Scan for the cell matching the given text and deliver its (X, Y) coordinate at center. 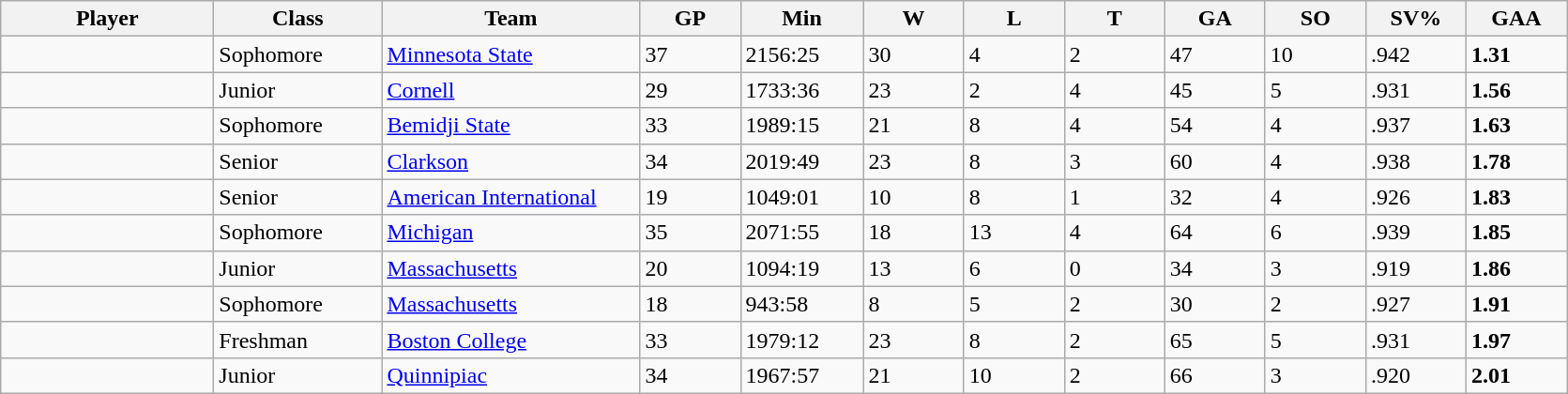
66 (1214, 375)
37 (691, 54)
1.85 (1516, 233)
1.31 (1516, 54)
Michigan (510, 233)
Minnesota State (510, 54)
Class (298, 19)
1.56 (1516, 90)
Clarkson (510, 161)
1733:36 (801, 90)
.920 (1415, 375)
45 (1214, 90)
W (914, 19)
65 (1214, 340)
60 (1214, 161)
2019:49 (801, 161)
GAA (1516, 19)
Boston College (510, 340)
2071:55 (801, 233)
.926 (1415, 197)
1979:12 (801, 340)
54 (1214, 126)
.937 (1415, 126)
1.91 (1516, 304)
American International (510, 197)
29 (691, 90)
0 (1115, 268)
.939 (1415, 233)
20 (691, 268)
GP (691, 19)
64 (1214, 233)
SV% (1415, 19)
Cornell (510, 90)
35 (691, 233)
1.86 (1516, 268)
GA (1214, 19)
Freshman (298, 340)
.927 (1415, 304)
943:58 (801, 304)
1967:57 (801, 375)
.919 (1415, 268)
2156:25 (801, 54)
L (1013, 19)
T (1115, 19)
1049:01 (801, 197)
SO (1316, 19)
19 (691, 197)
Min (801, 19)
1094:19 (801, 268)
1989:15 (801, 126)
1 (1115, 197)
1.97 (1516, 340)
.942 (1415, 54)
1.83 (1516, 197)
32 (1214, 197)
.938 (1415, 161)
2.01 (1516, 375)
Team (510, 19)
47 (1214, 54)
1.63 (1516, 126)
1.78 (1516, 161)
Bemidji State (510, 126)
Player (107, 19)
Quinnipiac (510, 375)
